Pinpoint the cell where the given text exists, returning its [X, Y] midpoint coordinate. 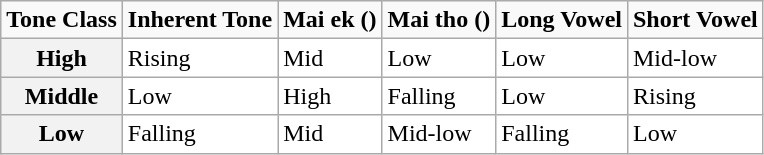
Mai tho () [439, 20]
Inherent Tone [200, 20]
Middle [62, 96]
Short Vowel [695, 20]
Long Vowel [562, 20]
Tone Class [62, 20]
Mai ek () [330, 20]
